Extract the (x, y) coordinate from the center of the cell holding the provided text.  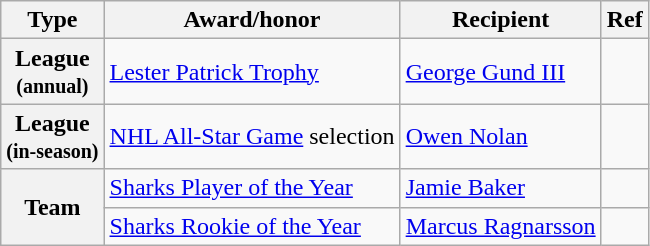
NHL All-Star Game selection (252, 136)
Team (52, 207)
George Gund III (500, 72)
Sharks Rookie of the Year (252, 226)
Jamie Baker (500, 188)
Type (52, 20)
League(annual) (52, 72)
Sharks Player of the Year (252, 188)
Marcus Ragnarsson (500, 226)
Lester Patrick Trophy (252, 72)
League(in-season) (52, 136)
Owen Nolan (500, 136)
Recipient (500, 20)
Ref (624, 20)
Award/honor (252, 20)
